Return the (X, Y) coordinate for the center point of the cell that contains the specified text.  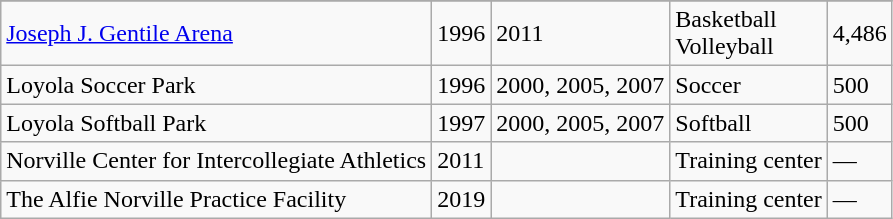
Softball (748, 123)
BasketballVolleyball (748, 34)
Loyola Soccer Park (216, 85)
Loyola Softball Park (216, 123)
Soccer (748, 85)
Norville Center for Intercollegiate Athletics (216, 161)
Joseph J. Gentile Arena (216, 34)
1997 (462, 123)
4,486 (860, 34)
The Alfie Norville Practice Facility (216, 199)
2019 (462, 199)
